Return (x, y) of the center of cell containing provided text 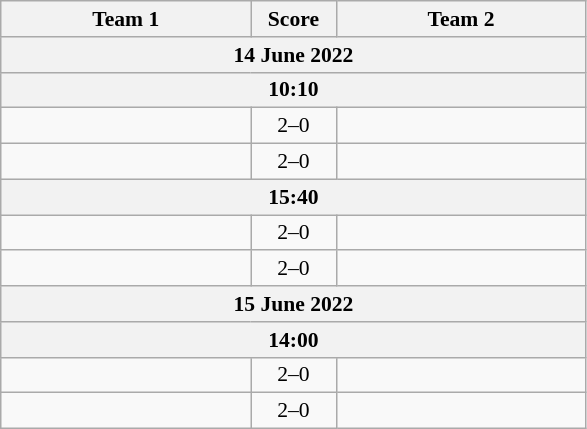
10:10 (294, 90)
14 June 2022 (294, 55)
15:40 (294, 197)
Score (294, 19)
Team 1 (126, 19)
15 June 2022 (294, 304)
Team 2 (461, 19)
14:00 (294, 340)
